Find where the given text appears and provide that cell's center as [X, Y] coordinate. 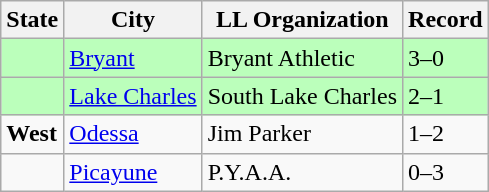
Bryant Athletic [302, 58]
Jim Parker [302, 134]
Bryant [133, 58]
West [32, 134]
1–2 [446, 134]
2–1 [446, 96]
LL Organization [302, 20]
South Lake Charles [302, 96]
Picayune [133, 172]
State [32, 20]
City [133, 20]
3–0 [446, 58]
Record [446, 20]
P.Y.A.A. [302, 172]
Odessa [133, 134]
0–3 [446, 172]
Lake Charles [133, 96]
